Identify which cell holds the provided text, then report its (X, Y) central coordinate. 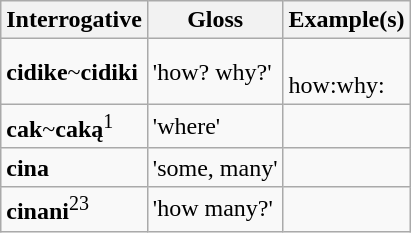
how:why: (346, 72)
cak~caką1 (74, 126)
cina (74, 167)
cidike~cidiki (74, 72)
Interrogative (74, 20)
'how? why?' (215, 72)
'where' (215, 126)
'some, many' (215, 167)
Example(s) (346, 20)
'how many?' (215, 208)
cinani23 (74, 208)
Gloss (215, 20)
